Return (X, Y) of the center of cell containing provided text 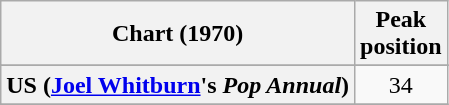
US (Joel Whitburn's Pop Annual) (178, 85)
Peakposition (401, 34)
34 (401, 85)
Chart (1970) (178, 34)
